Detect which cell encompasses the target text, then output its [X, Y] center coordinate. 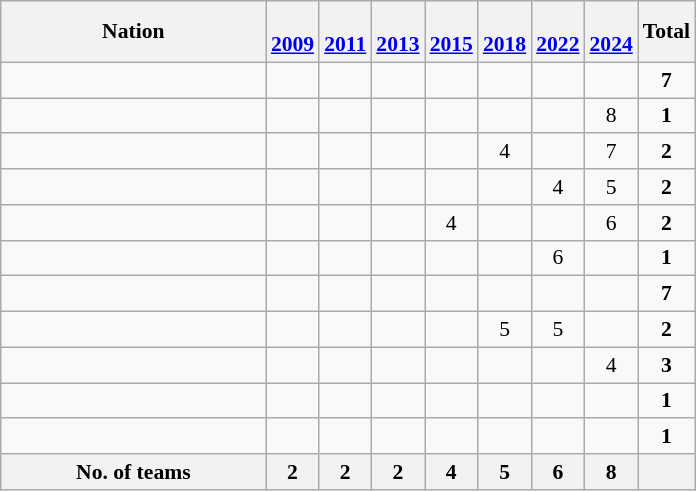
2015 [452, 32]
Total [666, 32]
Nation [134, 32]
2009 [292, 32]
2013 [398, 32]
2022 [558, 32]
3 [666, 365]
No. of teams [134, 472]
2024 [610, 32]
2011 [345, 32]
2018 [504, 32]
